Provide the [x, y] coordinate of the cell's center where the given text is located.  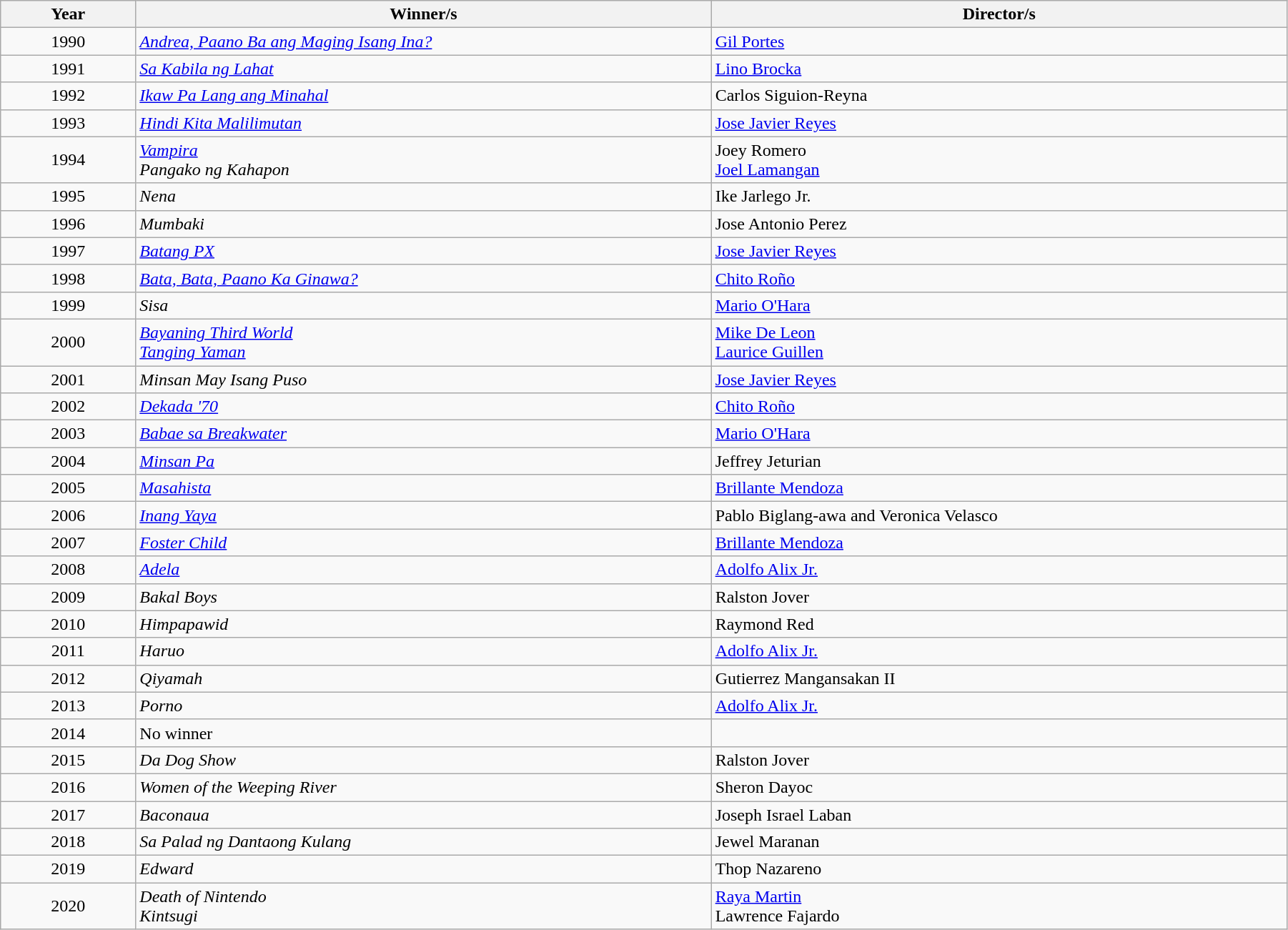
Director/s [999, 14]
2010 [69, 624]
Haruo [423, 651]
Ike Jarlego Jr. [999, 197]
Andrea, Paano Ba ang Maging Isang Ina? [423, 41]
2008 [69, 570]
1991 [69, 69]
2004 [69, 461]
Adela [423, 570]
Da Dog Show [423, 760]
2002 [69, 407]
Baconaua [423, 814]
1997 [69, 251]
2003 [69, 434]
1995 [69, 197]
Nena [423, 197]
Year [69, 14]
Porno [423, 706]
1998 [69, 278]
Pablo Biglang-awa and Veronica Velasco [999, 515]
1993 [69, 123]
2009 [69, 597]
Sisa [423, 305]
Gil Portes [999, 41]
Babae sa Breakwater [423, 434]
2001 [69, 380]
2019 [69, 869]
Joseph Israel Laban [999, 814]
1994 [69, 160]
Inang Yaya [423, 515]
Himpapawid [423, 624]
Ikaw Pa Lang ang Minahal [423, 96]
Batang PX [423, 251]
Qiyamah [423, 678]
VampiraPangako ng Kahapon [423, 160]
Bakal Boys [423, 597]
Jewel Maranan [999, 842]
Mike De LeonLaurice Guillen [999, 342]
2006 [69, 515]
Masahista [423, 488]
Joey RomeroJoel Lamangan [999, 160]
1990 [69, 41]
Edward [423, 869]
1992 [69, 96]
2017 [69, 814]
Sa Palad ng Dantaong Kulang [423, 842]
Death of NintendoKintsugi [423, 906]
2012 [69, 678]
Gutierrez Mangansakan II [999, 678]
2013 [69, 706]
1999 [69, 305]
Winner/s [423, 14]
Women of the Weeping River [423, 787]
Foster Child [423, 543]
2000 [69, 342]
Dekada '70 [423, 407]
Minsan May Isang Puso [423, 380]
No winner [423, 733]
Sheron Dayoc [999, 787]
1996 [69, 224]
Carlos Siguion-Reyna [999, 96]
Bata, Bata, Paano Ka Ginawa? [423, 278]
Lino Brocka [999, 69]
2007 [69, 543]
Raymond Red [999, 624]
Jose Antonio Perez [999, 224]
Jeffrey Jeturian [999, 461]
2011 [69, 651]
Raya MartinLawrence Fajardo [999, 906]
Hindi Kita Malilimutan [423, 123]
2005 [69, 488]
Mumbaki [423, 224]
Bayaning Third WorldTanging Yaman [423, 342]
2014 [69, 733]
Minsan Pa [423, 461]
2015 [69, 760]
2020 [69, 906]
Sa Kabila ng Lahat [423, 69]
Thop Nazareno [999, 869]
2016 [69, 787]
2018 [69, 842]
